For the text-containing cell, return its midpoint in (X, Y) coordinate format. 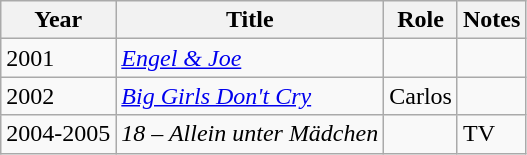
Notes (491, 20)
18 – Allein unter Mädchen (250, 134)
2002 (58, 96)
Title (250, 20)
2004-2005 (58, 134)
Role (421, 20)
TV (491, 134)
2001 (58, 58)
Year (58, 20)
Engel & Joe (250, 58)
Big Girls Don't Cry (250, 96)
Carlos (421, 96)
